Return (x, y) of the center of cell containing provided text 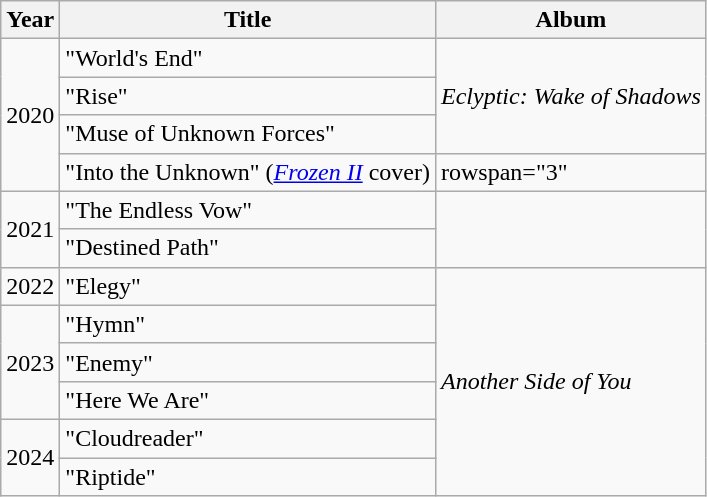
Eclyptic: Wake of Shadows (570, 96)
2022 (30, 286)
Album (570, 20)
"Cloudreader" (248, 438)
2021 (30, 229)
"Muse of Unknown Forces" (248, 134)
2024 (30, 457)
"Hymn" (248, 324)
rowspan="3" (570, 172)
"Riptide" (248, 477)
"Into the Unknown" (Frozen II cover) (248, 172)
"Elegy" (248, 286)
"Rise" (248, 96)
"World's End" (248, 58)
2023 (30, 362)
"Here We Are" (248, 400)
Year (30, 20)
"The Endless Vow" (248, 210)
"Destined Path" (248, 248)
"Enemy" (248, 362)
Title (248, 20)
2020 (30, 115)
Another Side of You (570, 381)
